Detect which cell encompasses the target text, then output its (x, y) center coordinate. 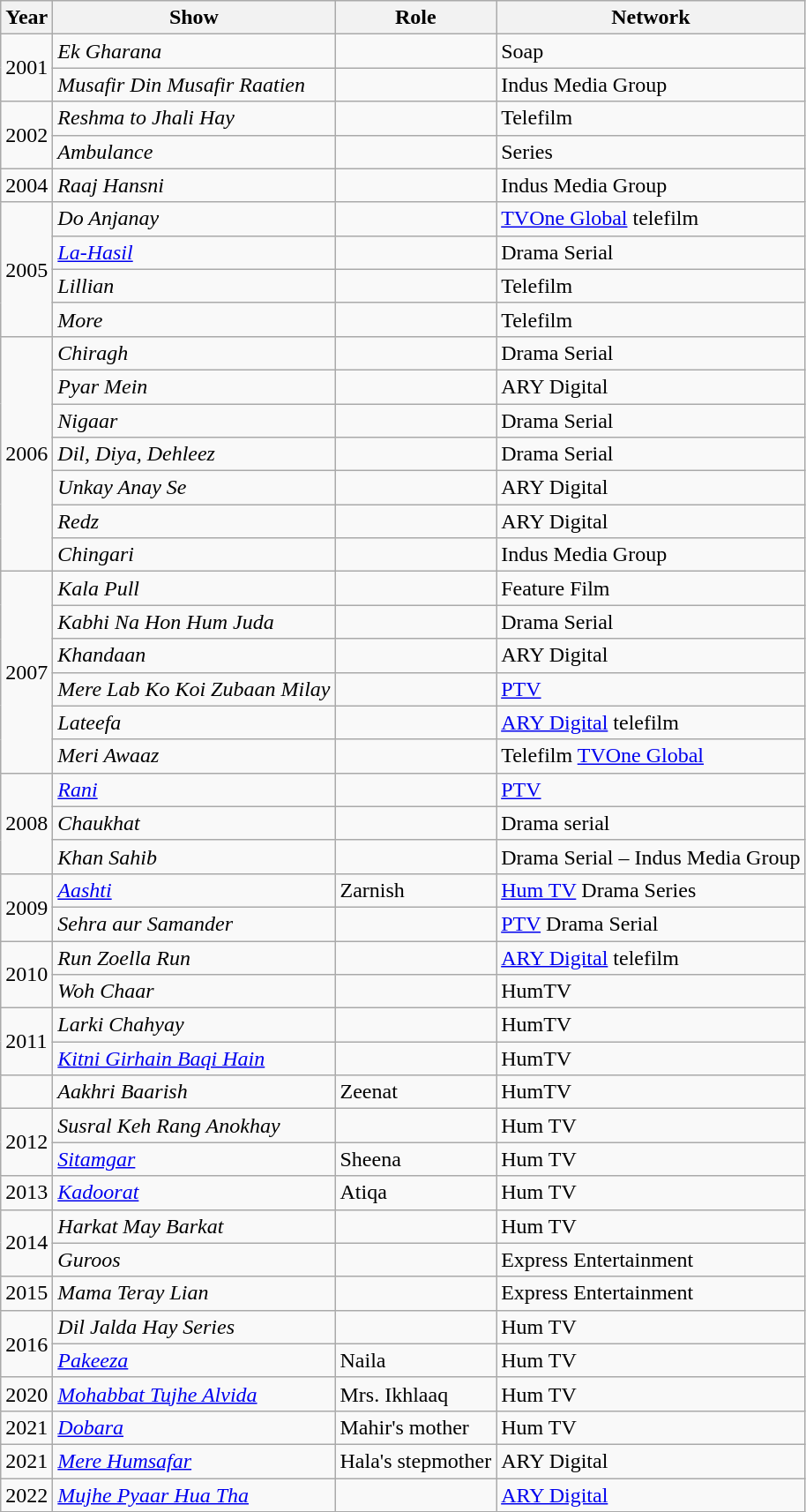
Run Zoella Run (194, 957)
Unkay Anay Se (194, 488)
Naila (416, 1360)
2011 (26, 1042)
2010 (26, 974)
Khandaan (194, 655)
2022 (26, 1495)
Pakeeza (194, 1360)
Atiqa (416, 1193)
Aashti (194, 890)
Show (194, 18)
Telefilm TVOne Global (651, 756)
Raaj Hansni (194, 185)
Feature Film (651, 588)
Mere Humsafar (194, 1461)
Do Anjanay (194, 219)
Mama Teray Lian (194, 1293)
Dobara (194, 1427)
Series (651, 152)
2012 (26, 1142)
Kadoorat (194, 1193)
Drama Serial – Indus Media Group (651, 857)
2005 (26, 269)
More (194, 319)
Guroos (194, 1260)
2007 (26, 672)
Zarnish (416, 890)
2009 (26, 907)
Meri Awaaz (194, 756)
La-Hasil (194, 252)
Kabhi Na Hon Hum Juda (194, 622)
Sitamgar (194, 1159)
Redz (194, 521)
Khan Sahib (194, 857)
2002 (26, 135)
Hala's stepmother (416, 1461)
Ambulance (194, 152)
Sehra aur Samander (194, 924)
Zeenat (416, 1092)
Kala Pull (194, 588)
Sheena (416, 1159)
Harkat May Barkat (194, 1226)
Mrs. Ikhlaaq (416, 1394)
2006 (26, 453)
Ek Gharana (194, 51)
PTV Drama Serial (651, 924)
Chingari (194, 555)
Soap (651, 51)
2020 (26, 1394)
Network (651, 18)
Year (26, 18)
Nigaar (194, 421)
2015 (26, 1293)
2016 (26, 1344)
Woh Chaar (194, 992)
2001 (26, 68)
Aakhri Baarish (194, 1092)
Chiragh (194, 353)
Pyar Mein (194, 386)
Dil, Diya, Dehleez (194, 454)
Dil Jalda Hay Series (194, 1327)
Reshma to Jhali Hay (194, 118)
Mujhe Pyaar Hua Tha (194, 1495)
Rani (194, 790)
2004 (26, 185)
2008 (26, 823)
Larki Chahyay (194, 1025)
Susral Keh Rang Anokhay (194, 1126)
Hum TV Drama Series (651, 890)
Mere Lab Ko Koi Zubaan Milay (194, 689)
Chaukhat (194, 823)
Musafir Din Musafir Raatien (194, 85)
Lillian (194, 286)
TVOne Global telefilm (651, 219)
Drama serial (651, 823)
Lateefa (194, 722)
Mahir's mother (416, 1427)
Role (416, 18)
Kitni Girhain Baqi Hain (194, 1059)
2013 (26, 1193)
2014 (26, 1243)
Mohabbat Tujhe Alvida (194, 1394)
